Detect which cell encompasses the target text, then output its [x, y] center coordinate. 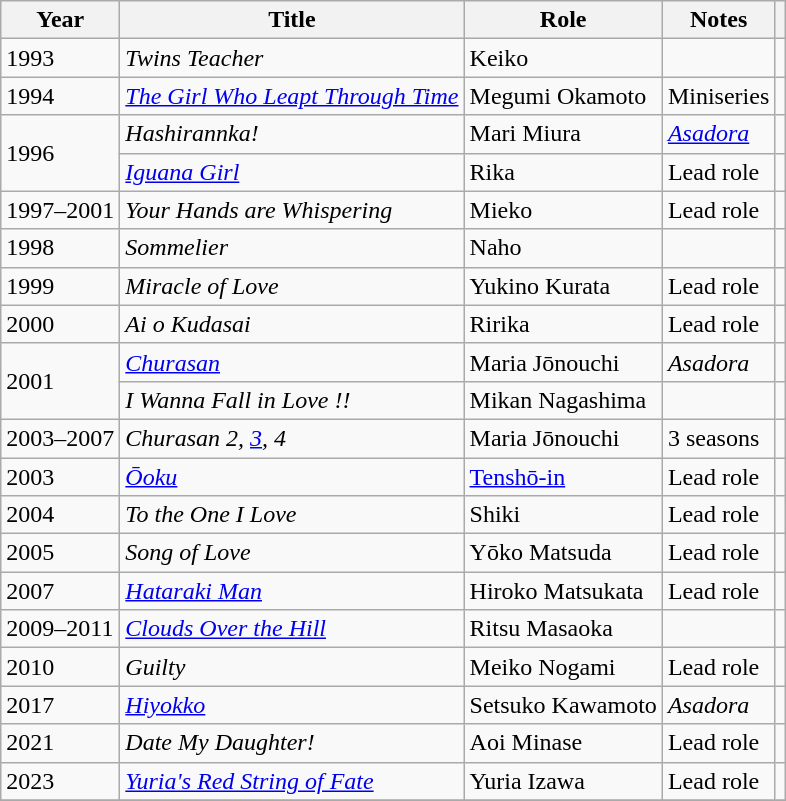
Meiko Nogami [563, 667]
Sommelier [292, 248]
2017 [60, 705]
1994 [60, 96]
Notes [718, 20]
Hiyokko [292, 705]
I Wanna Fall in Love !! [292, 400]
2005 [60, 553]
1993 [60, 58]
Clouds Over the Hill [292, 629]
2003–2007 [60, 438]
Hiroko Matsukata [563, 591]
Keiko [563, 58]
1999 [60, 286]
2023 [60, 781]
Hashirannka! [292, 134]
2000 [60, 324]
Title [292, 20]
Guilty [292, 667]
Yuria's Red String of Fate [292, 781]
Aoi Minase [563, 743]
2021 [60, 743]
2009–2011 [60, 629]
2007 [60, 591]
Setsuko Kawamoto [563, 705]
Naho [563, 248]
Miniseries [718, 96]
1998 [60, 248]
Role [563, 20]
Ritsu Masaoka [563, 629]
To the One I Love [292, 515]
Ririka [563, 324]
2004 [60, 515]
Mikan Nagashima [563, 400]
2003 [60, 477]
Song of Love [292, 553]
Mari Miura [563, 134]
Churasan 2, 3, 4 [292, 438]
1996 [60, 153]
Ōoku [292, 477]
Hataraki Man [292, 591]
Tenshō-in [563, 477]
Miracle of Love [292, 286]
Megumi Okamoto [563, 96]
Year [60, 20]
Ai o Kudasai [292, 324]
Shiki [563, 515]
Date My Daughter! [292, 743]
Your Hands are Whispering [292, 210]
2001 [60, 381]
3 seasons [718, 438]
The Girl Who Leapt Through Time [292, 96]
2010 [60, 667]
Yukino Kurata [563, 286]
Rika [563, 172]
1997–2001 [60, 210]
Mieko [563, 210]
Yōko Matsuda [563, 553]
Yuria Izawa [563, 781]
Churasan [292, 362]
Twins Teacher [292, 58]
Iguana Girl [292, 172]
